Output the (x, y) coordinate of the center of the cell containing the given text.  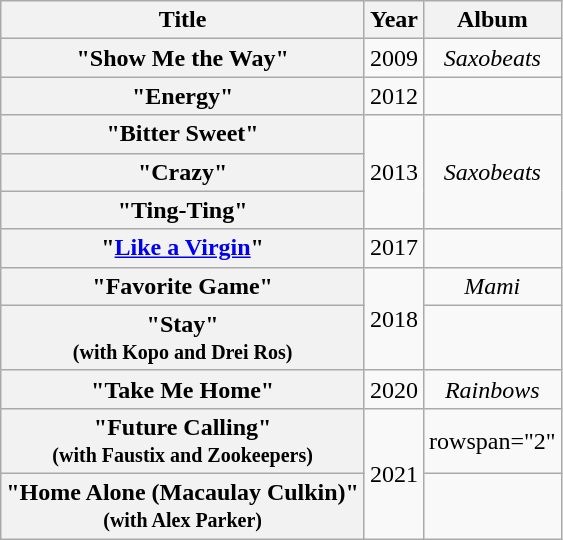
"Ting-Ting" (183, 210)
"Bitter Sweet" (183, 134)
2018 (394, 318)
"Like a Virgin" (183, 248)
Title (183, 20)
2020 (394, 389)
2021 (394, 473)
"Take Me Home" (183, 389)
2013 (394, 172)
Album (493, 20)
"Home Alone (Macaulay Culkin)"(with Alex Parker) (183, 506)
Year (394, 20)
"Crazy" (183, 172)
"Future Calling"(with Faustix and Zookeepers) (183, 440)
Rainbows (493, 389)
"Favorite Game" (183, 286)
2012 (394, 96)
"Stay"(with Kopo and Drei Ros) (183, 338)
Mami (493, 286)
2017 (394, 248)
rowspan="2" (493, 440)
"Show Me the Way" (183, 58)
2009 (394, 58)
"Energy" (183, 96)
